From the cell containing the given text, extract its center point as (x, y) coordinate. 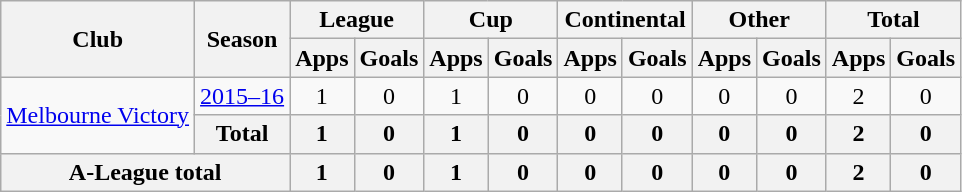
2015–16 (242, 96)
Continental (625, 20)
Cup (491, 20)
Other (759, 20)
League (357, 20)
Melbourne Victory (98, 115)
Season (242, 39)
Club (98, 39)
A-League total (146, 172)
